Extract the (x, y) coordinate from the center of the cell holding the provided text.  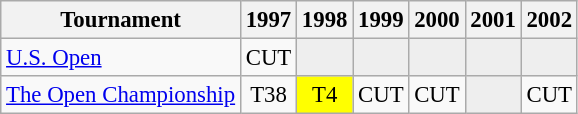
2002 (549, 20)
1997 (268, 20)
1998 (325, 20)
2000 (437, 20)
T4 (325, 95)
1999 (381, 20)
T38 (268, 95)
U.S. Open (121, 58)
Tournament (121, 20)
2001 (493, 20)
The Open Championship (121, 95)
